Identify which cell holds the provided text, then report its (X, Y) central coordinate. 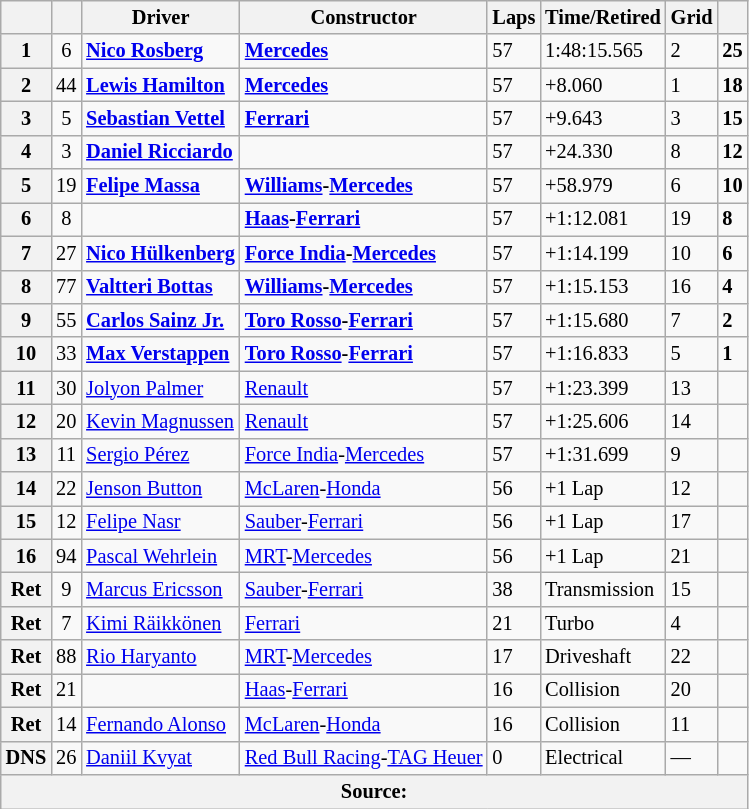
33 (66, 354)
+1:31.699 (603, 455)
+1:16.833 (603, 354)
Electrical (603, 758)
+1:14.199 (603, 253)
25 (732, 51)
— (692, 758)
55 (66, 320)
Sebastian Vettel (160, 118)
Felipe Massa (160, 186)
+1:15.680 (603, 320)
0 (514, 758)
Daniel Ricciardo (160, 152)
Lewis Hamilton (160, 85)
27 (66, 253)
+58.979 (603, 186)
Constructor (364, 17)
Nico Hülkenberg (160, 253)
Grid (692, 17)
Time/Retired (603, 17)
Kevin Magnussen (160, 421)
38 (514, 589)
Jolyon Palmer (160, 388)
Driver (160, 17)
Sergio Pérez (160, 455)
Rio Haryanto (160, 657)
Jenson Button (160, 489)
Kimi Räikkönen (160, 623)
Daniil Kvyat (160, 758)
Felipe Nasr (160, 522)
Red Bull Racing-TAG Heuer (364, 758)
Driveshaft (603, 657)
30 (66, 388)
+1:15.153 (603, 287)
Valtteri Bottas (160, 287)
DNS (26, 758)
Source: (374, 791)
Carlos Sainz Jr. (160, 320)
+1:25.606 (603, 421)
Marcus Ericsson (160, 589)
+24.330 (603, 152)
44 (66, 85)
Max Verstappen (160, 354)
Fernando Alonso (160, 724)
88 (66, 657)
1:48:15.565 (603, 51)
Turbo (603, 623)
Transmission (603, 589)
Laps (514, 17)
Pascal Wehrlein (160, 556)
18 (732, 85)
94 (66, 556)
26 (66, 758)
+8.060 (603, 85)
77 (66, 287)
+9.643 (603, 118)
Nico Rosberg (160, 51)
+1:23.399 (603, 388)
+1:12.081 (603, 219)
